Capture the cell that displays the provided text and extract its (X, Y) central coordinate. 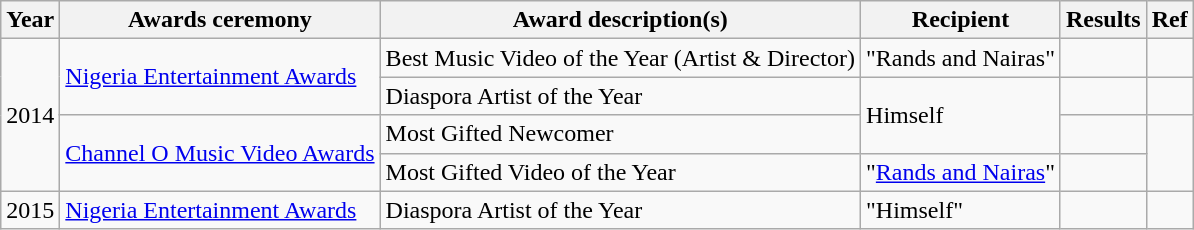
Best Music Video of the Year (Artist & Director) (620, 58)
Himself (961, 115)
Most Gifted Video of the Year (620, 172)
2014 (30, 115)
"Himself" (961, 210)
Most Gifted Newcomer (620, 134)
Awards ceremony (220, 20)
Recipient (961, 20)
Channel O Music Video Awards (220, 153)
Results (1103, 20)
Award description(s) (620, 20)
Ref (1170, 20)
Year (30, 20)
2015 (30, 210)
